Output the [X, Y] coordinate of the center of the cell containing the given text.  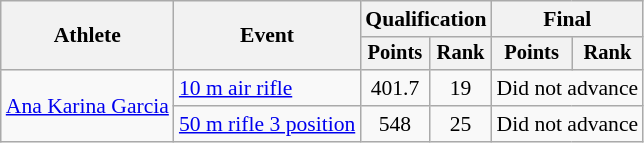
50 m rifle 3 position [267, 124]
Qualification [426, 19]
Athlete [88, 36]
10 m air rifle [267, 88]
19 [461, 88]
Final [568, 19]
Event [267, 36]
548 [394, 124]
25 [461, 124]
Ana Karina Garcia [88, 106]
401.7 [394, 88]
